Return (x, y) of the center of cell containing provided text 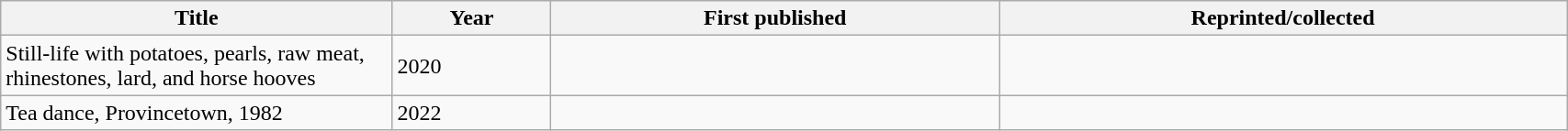
Tea dance, Provincetown, 1982 (197, 113)
Year (472, 18)
2020 (472, 66)
First published (775, 18)
Title (197, 18)
2022 (472, 113)
Still-life with potatoes, pearls, raw meat, rhinestones, lard, and horse hooves (197, 66)
Reprinted/collected (1283, 18)
